Detect which cell encompasses the target text, then output its [x, y] center coordinate. 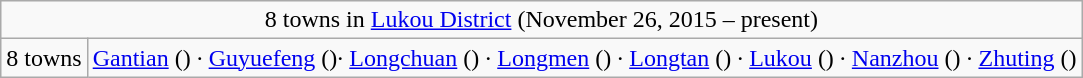
8 towns in Lukou District (November 26, 2015 – present) [542, 20]
8 towns [44, 58]
Gantian () · Guyuefeng ()· Longchuan () · Longmen () · Longtan () · Lukou () · Nanzhou () · Zhuting () [584, 58]
